Extract the [X, Y] coordinate from the center of the cell holding the provided text.  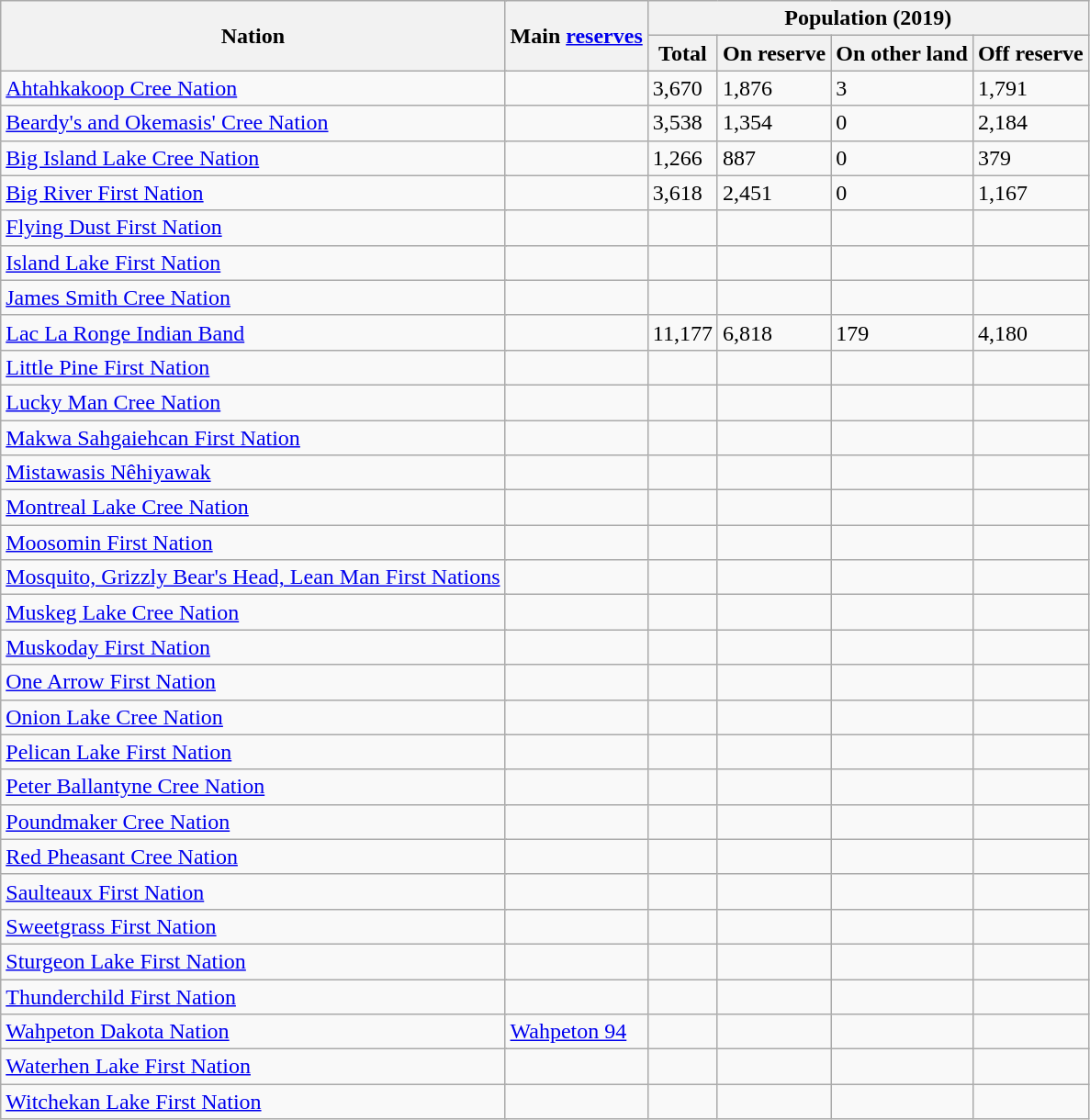
Montreal Lake Cree Nation [253, 508]
3 [902, 88]
1,167 [1030, 193]
Poundmaker Cree Nation [253, 822]
Total [682, 53]
On reserve [773, 53]
4,180 [1030, 332]
1,266 [682, 158]
1,876 [773, 88]
Wahpeton Dakota Nation [253, 1032]
Beardy's and Okemasis' Cree Nation [253, 123]
11,177 [682, 332]
Red Pheasant Cree Nation [253, 857]
Peter Ballantyne Cree Nation [253, 787]
Main reserves [577, 36]
Nation [253, 36]
2,184 [1030, 123]
3,618 [682, 193]
Moosomin First Nation [253, 543]
1,791 [1030, 88]
Saulteaux First Nation [253, 891]
Witchekan Lake First Nation [253, 1102]
Sturgeon Lake First Nation [253, 961]
Muskeg Lake Cree Nation [253, 612]
On other land [902, 53]
179 [902, 332]
Thunderchild First Nation [253, 996]
Big Island Lake Cree Nation [253, 158]
Mistawasis Nêhiyawak [253, 473]
Onion Lake Cree Nation [253, 717]
Wahpeton 94 [577, 1032]
Flying Dust First Nation [253, 228]
Big River First Nation [253, 193]
Island Lake First Nation [253, 263]
Off reserve [1030, 53]
James Smith Cree Nation [253, 297]
379 [1030, 158]
Population (2019) [868, 18]
6,818 [773, 332]
3,670 [682, 88]
Pelican Lake First Nation [253, 752]
Ahtahkakoop Cree Nation [253, 88]
2,451 [773, 193]
Makwa Sahgaiehcan First Nation [253, 438]
Mosquito, Grizzly Bear's Head, Lean Man First Nations [253, 577]
Lucky Man Cree Nation [253, 402]
Waterhen Lake First Nation [253, 1067]
Little Pine First Nation [253, 367]
Lac La Ronge Indian Band [253, 332]
3,538 [682, 123]
One Arrow First Nation [253, 682]
Sweetgrass First Nation [253, 926]
Muskoday First Nation [253, 647]
887 [773, 158]
1,354 [773, 123]
